Search for the cell housing the specified text and yield its [X, Y] center coordinate. 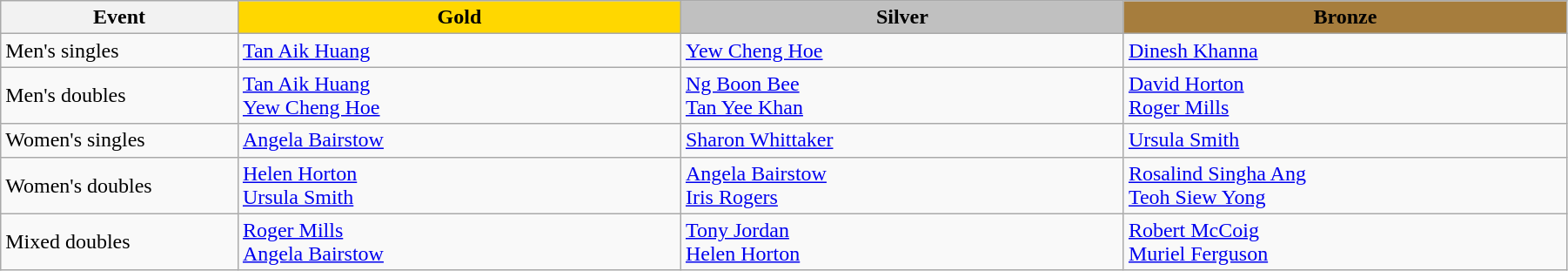
Dinesh Khanna [1345, 51]
Men's singles [120, 51]
David Horton Roger Mills [1345, 96]
Women's singles [120, 140]
Mixed doubles [120, 242]
Men's doubles [120, 96]
Gold [459, 17]
Sharon Whittaker [901, 140]
Women's doubles [120, 185]
Roger Mills Angela Bairstow [459, 242]
Event [120, 17]
Rosalind Singha Ang Teoh Siew Yong [1345, 185]
Ng Boon Bee Tan Yee Khan [901, 96]
Silver [901, 17]
Angela Bairstow [459, 140]
Robert McCoig Muriel Ferguson [1345, 242]
Tony Jordan Helen Horton [901, 242]
Tan Aik Huang Yew Cheng Hoe [459, 96]
Ursula Smith [1345, 140]
Bronze [1345, 17]
Angela Bairstow Iris Rogers [901, 185]
Yew Cheng Hoe [901, 51]
Tan Aik Huang [459, 51]
Helen Horton Ursula Smith [459, 185]
